Return [x, y] of the center of cell containing provided text 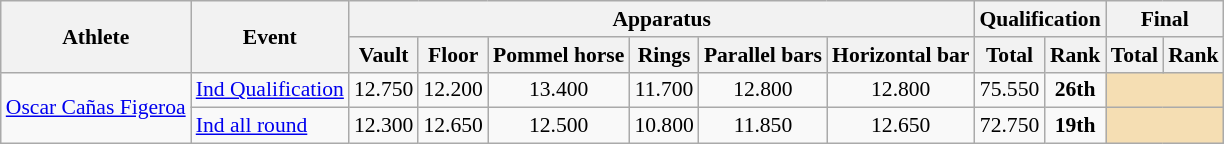
Athlete [96, 36]
Oscar Cañas Figeroa [96, 108]
Pommel horse [558, 55]
Floor [452, 55]
19th [1076, 126]
75.550 [1009, 90]
11.850 [763, 126]
12.200 [452, 90]
Ind all round [270, 126]
Vault [384, 55]
72.750 [1009, 126]
Qualification [1040, 19]
Final [1165, 19]
Horizontal bar [900, 55]
26th [1076, 90]
13.400 [558, 90]
Ind Qualification [270, 90]
Apparatus [662, 19]
Event [270, 36]
12.300 [384, 126]
Parallel bars [763, 55]
12.500 [558, 126]
10.800 [664, 126]
Rings [664, 55]
12.750 [384, 90]
11.700 [664, 90]
